Identify which cell holds the provided text, then report its (X, Y) central coordinate. 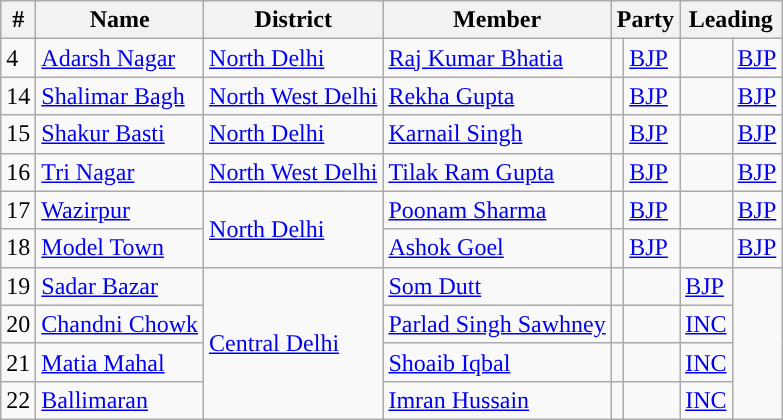
20 (18, 324)
# (18, 20)
Central Delhi (294, 343)
Rekha Gupta (497, 96)
Tilak Ram Gupta (497, 172)
Wazirpur (120, 210)
Raj Kumar Bhatia (497, 58)
Tri Nagar (120, 172)
Som Dutt (497, 286)
18 (18, 248)
Shakur Basti (120, 134)
Name (120, 20)
Shoaib Iqbal (497, 362)
17 (18, 210)
Ashok Goel (497, 248)
21 (18, 362)
15 (18, 134)
Model Town (120, 248)
19 (18, 286)
Member (497, 20)
Party (645, 20)
Adarsh Nagar (120, 58)
Shalimar Bagh (120, 96)
14 (18, 96)
4 (18, 58)
Ballimaran (120, 400)
Matia Mahal (120, 362)
Poonam Sharma (497, 210)
Sadar Bazar (120, 286)
Chandni Chowk (120, 324)
16 (18, 172)
Leading (731, 20)
District (294, 20)
22 (18, 400)
Karnail Singh (497, 134)
Imran Hussain (497, 400)
Parlad Singh Sawhney (497, 324)
